Detect which cell encompasses the target text, then output its [x, y] center coordinate. 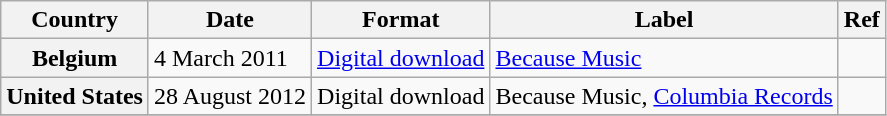
Format [401, 20]
28 August 2012 [230, 96]
4 March 2011 [230, 58]
Date [230, 20]
Because Music, Columbia Records [664, 96]
Country [75, 20]
Because Music [664, 58]
Belgium [75, 58]
Ref [862, 20]
United States [75, 96]
Label [664, 20]
